Return the [X, Y] coordinate for the center point of the cell that contains the specified text.  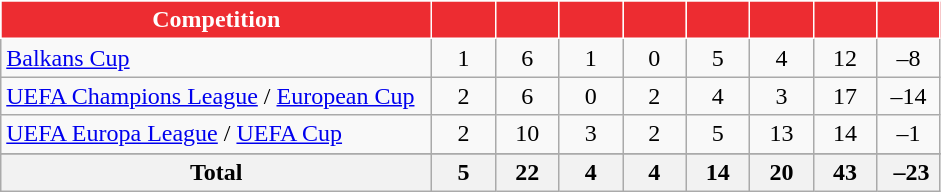
22 [527, 172]
20 [782, 172]
43 [845, 172]
–23 [909, 172]
Competition [216, 20]
10 [527, 134]
UEFA Europa League / UEFA Cup [216, 134]
UEFA Champions League / European Cup [216, 96]
Total [216, 172]
Balkans Cup [216, 58]
12 [845, 58]
–8 [909, 58]
17 [845, 96]
–14 [909, 96]
13 [782, 134]
–1 [909, 134]
